Output the [x, y] coordinate of the center of the cell containing the given text.  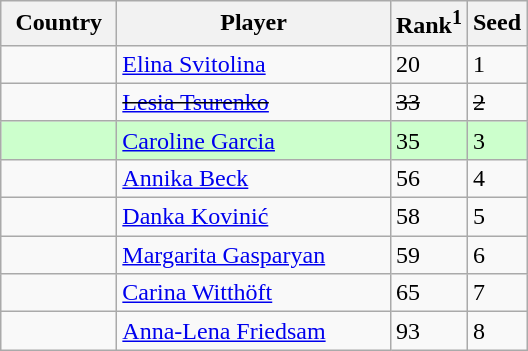
56 [428, 178]
20 [428, 64]
7 [496, 293]
2 [496, 102]
Caroline Garcia [254, 140]
4 [496, 178]
Margarita Gasparyan [254, 255]
1 [496, 64]
Lesia Tsurenko [254, 102]
58 [428, 217]
Carina Witthöft [254, 293]
Player [254, 24]
93 [428, 331]
33 [428, 102]
8 [496, 331]
Seed [496, 24]
Elina Svitolina [254, 64]
Rank1 [428, 24]
6 [496, 255]
3 [496, 140]
Anna-Lena Friedsam [254, 331]
35 [428, 140]
Country [59, 24]
Annika Beck [254, 178]
Danka Kovinić [254, 217]
59 [428, 255]
5 [496, 217]
65 [428, 293]
